Pinpoint the cell where the given text exists, returning its (X, Y) midpoint coordinate. 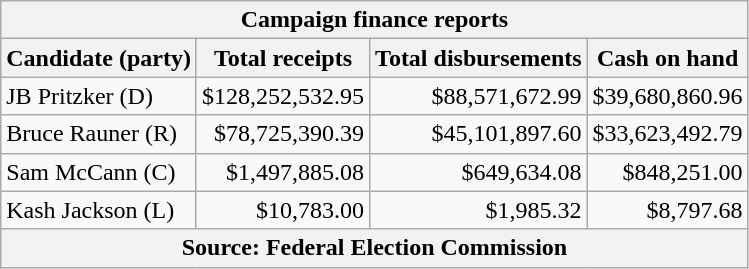
Total disbursements (479, 58)
$33,623,492.79 (668, 134)
$848,251.00 (668, 172)
$45,101,897.60 (479, 134)
$39,680,860.96 (668, 96)
Source: Federal Election Commission (374, 248)
Bruce Rauner (R) (99, 134)
$8,797.68 (668, 210)
Total receipts (282, 58)
$88,571,672.99 (479, 96)
$10,783.00 (282, 210)
Campaign finance reports (374, 20)
JB Pritzker (D) (99, 96)
$649,634.08 (479, 172)
$1,497,885.08 (282, 172)
$78,725,390.39 (282, 134)
Cash on hand (668, 58)
$1,985.32 (479, 210)
$128,252,532.95 (282, 96)
Kash Jackson (L) (99, 210)
Sam McCann (C) (99, 172)
Candidate (party) (99, 58)
